Output the (X, Y) coordinate of the center of the cell containing the given text.  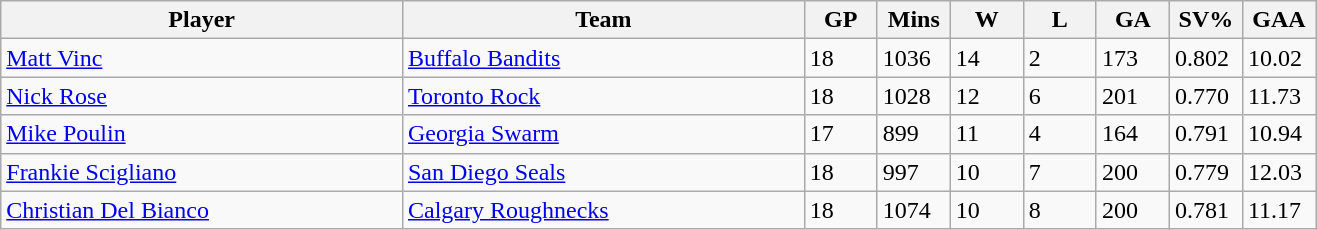
10.94 (1278, 134)
SV% (1206, 20)
Mike Poulin (202, 134)
17 (840, 134)
GAA (1278, 20)
14 (986, 58)
11.17 (1278, 210)
Buffalo Bandits (603, 58)
4 (1060, 134)
8 (1060, 210)
11 (986, 134)
12.03 (1278, 172)
899 (914, 134)
164 (1132, 134)
GA (1132, 20)
1074 (914, 210)
0.779 (1206, 172)
Georgia Swarm (603, 134)
Calgary Roughnecks (603, 210)
Toronto Rock (603, 96)
Matt Vinc (202, 58)
San Diego Seals (603, 172)
1028 (914, 96)
1036 (914, 58)
0.802 (1206, 58)
0.770 (1206, 96)
6 (1060, 96)
7 (1060, 172)
Mins (914, 20)
L (1060, 20)
W (986, 20)
Team (603, 20)
0.791 (1206, 134)
Nick Rose (202, 96)
2 (1060, 58)
12 (986, 96)
173 (1132, 58)
201 (1132, 96)
GP (840, 20)
Christian Del Bianco (202, 210)
Player (202, 20)
11.73 (1278, 96)
997 (914, 172)
Frankie Scigliano (202, 172)
10.02 (1278, 58)
0.781 (1206, 210)
